Pinpoint the cell where the given text exists, returning its (X, Y) midpoint coordinate. 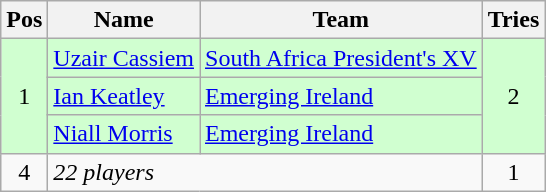
Ian Keatley (124, 96)
Pos (24, 20)
2 (514, 96)
4 (24, 172)
South Africa President's XV (342, 58)
Tries (514, 20)
22 players (265, 172)
Name (124, 20)
Uzair Cassiem (124, 58)
Team (342, 20)
Niall Morris (124, 134)
